Return (x, y) of the center of cell containing provided text 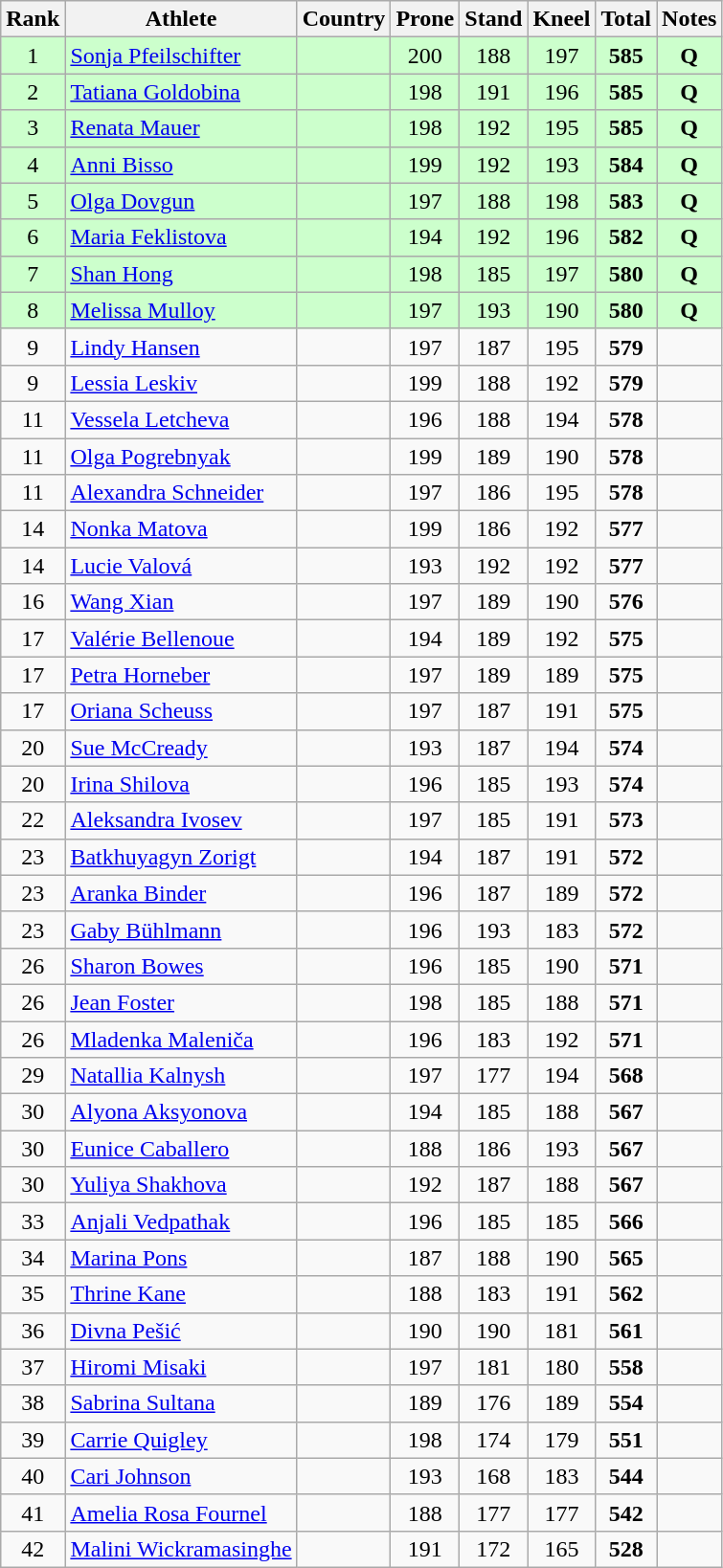
179 (561, 1440)
Anni Bisso (181, 165)
Olga Dovgun (181, 201)
Aranka Binder (181, 893)
Divna Pešić (181, 1331)
34 (33, 1258)
35 (33, 1294)
Rank (33, 19)
Shan Hong (181, 274)
Sonja Pfeilschifter (181, 56)
5 (33, 201)
Lucie Valová (181, 566)
Athlete (181, 19)
542 (626, 1512)
Stand (494, 19)
584 (626, 165)
Petra Horneber (181, 675)
Wang Xian (181, 602)
Natallia Kalnysh (181, 1076)
16 (33, 602)
566 (626, 1221)
172 (494, 1549)
Tatiana Goldobina (181, 92)
554 (626, 1403)
Lindy Hansen (181, 347)
Aleksandra Ivosev (181, 820)
Marina Pons (181, 1258)
Jean Foster (181, 1002)
Notes (689, 19)
544 (626, 1476)
528 (626, 1549)
Sharon Bowes (181, 966)
Cari Johnson (181, 1476)
Valérie Bellenoue (181, 638)
165 (561, 1549)
Sue McCready (181, 748)
180 (561, 1367)
Carrie Quigley (181, 1440)
Thrine Kane (181, 1294)
8 (33, 310)
22 (33, 820)
36 (33, 1331)
6 (33, 237)
Eunice Caballero (181, 1149)
Renata Mauer (181, 128)
551 (626, 1440)
38 (33, 1403)
37 (33, 1367)
1 (33, 56)
7 (33, 274)
Maria Feklistova (181, 237)
4 (33, 165)
Batkhuyagyn Zorigt (181, 857)
Oriana Scheuss (181, 711)
Gaby Bühlmann (181, 930)
Melissa Mulloy (181, 310)
200 (425, 56)
42 (33, 1549)
558 (626, 1367)
39 (33, 1440)
576 (626, 602)
Vessela Letcheva (181, 419)
Lessia Leskiv (181, 383)
582 (626, 237)
2 (33, 92)
Nonka Matova (181, 529)
Anjali Vedpathak (181, 1221)
Yuliya Shakhova (181, 1185)
562 (626, 1294)
174 (494, 1440)
Total (626, 19)
Malini Wickramasinghe (181, 1549)
176 (494, 1403)
168 (494, 1476)
40 (33, 1476)
561 (626, 1331)
Mladenka Maleniča (181, 1039)
Irina Shilova (181, 784)
Kneel (561, 19)
Alyona Aksyonova (181, 1112)
583 (626, 201)
568 (626, 1076)
Sabrina Sultana (181, 1403)
Prone (425, 19)
41 (33, 1512)
565 (626, 1258)
Olga Pogrebnyak (181, 457)
Country (344, 19)
Alexandra Schneider (181, 493)
Hiromi Misaki (181, 1367)
33 (33, 1221)
3 (33, 128)
573 (626, 820)
29 (33, 1076)
Amelia Rosa Fournel (181, 1512)
